Detect which cell encompasses the target text, then output its [X, Y] center coordinate. 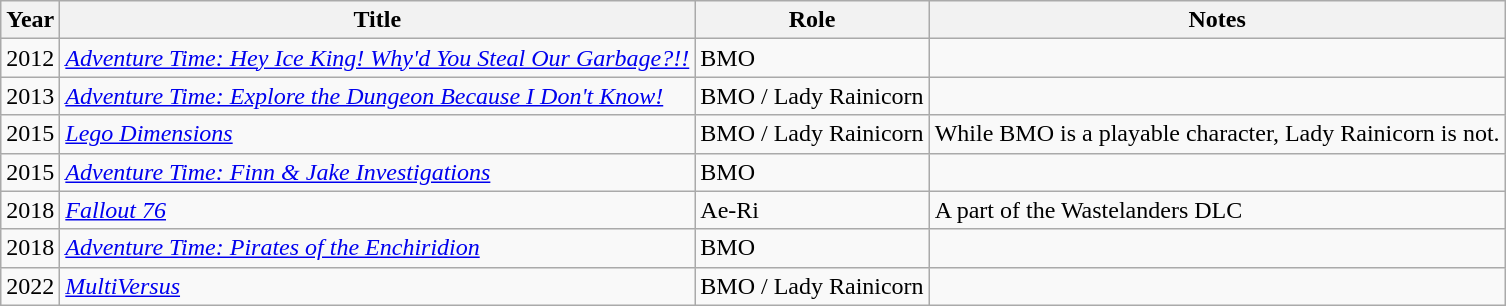
Notes [1217, 20]
MultiVersus [378, 286]
Title [378, 20]
Ae-Ri [812, 210]
Year [30, 20]
Adventure Time: Pirates of the Enchiridion [378, 248]
Lego Dimensions [378, 134]
Role [812, 20]
While BMO is a playable character, Lady Rainicorn is not. [1217, 134]
2012 [30, 58]
A part of the Wastelanders DLC [1217, 210]
2022 [30, 286]
Adventure Time: Explore the Dungeon Because I Don't Know! [378, 96]
Adventure Time: Finn & Jake Investigations [378, 172]
2013 [30, 96]
Fallout 76 [378, 210]
Adventure Time: Hey Ice King! Why'd You Steal Our Garbage?!! [378, 58]
